Pinpoint the cell where the given text exists, returning its [X, Y] midpoint coordinate. 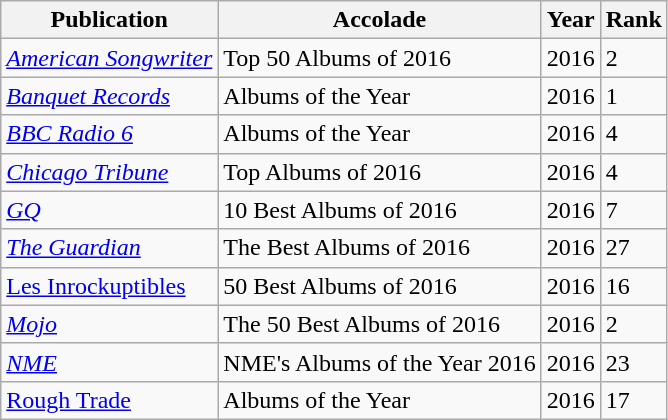
Publication [110, 20]
16 [634, 286]
The 50 Best Albums of 2016 [380, 324]
The Best Albums of 2016 [380, 248]
NME [110, 362]
27 [634, 248]
Accolade [380, 20]
GQ [110, 210]
Les Inrockuptibles [110, 286]
American Songwriter [110, 58]
17 [634, 400]
1 [634, 96]
23 [634, 362]
Top Albums of 2016 [380, 172]
10 Best Albums of 2016 [380, 210]
NME's Albums of the Year 2016 [380, 362]
50 Best Albums of 2016 [380, 286]
The Guardian [110, 248]
Chicago Tribune [110, 172]
7 [634, 210]
Rough Trade [110, 400]
Mojo [110, 324]
Top 50 Albums of 2016 [380, 58]
Rank [634, 20]
Banquet Records [110, 96]
BBC Radio 6 [110, 134]
Year [570, 20]
